Scan for the cell matching the given text and deliver its (X, Y) coordinate at center. 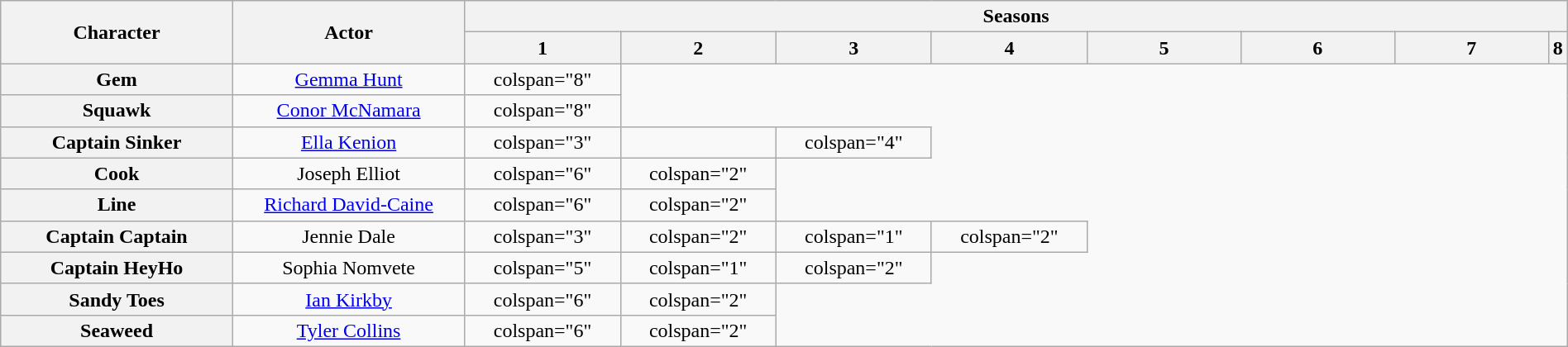
8 (1558, 48)
Jennie Dale (349, 236)
Seasons (1016, 17)
Captain Sinker (117, 142)
Actor (349, 32)
Gem (117, 79)
Conor McNamara (349, 111)
Ella Kenion (349, 142)
Seaweed (117, 330)
Line (117, 205)
Richard David-Caine (349, 205)
Cook (117, 173)
2 (698, 48)
3 (853, 48)
Gemma Hunt (349, 79)
Ian Kirkby (349, 299)
7 (1471, 48)
6 (1317, 48)
Squawk (117, 111)
Joseph Elliot (349, 173)
4 (1009, 48)
5 (1164, 48)
Captain Captain (117, 236)
colspan="5" (543, 268)
Character (117, 32)
1 (543, 48)
colspan="4" (853, 142)
Captain HeyHo (117, 268)
Sophia Nomvete (349, 268)
Tyler Collins (349, 330)
Sandy Toes (117, 299)
